Find where the given text appears and provide that cell's center as (X, Y) coordinate. 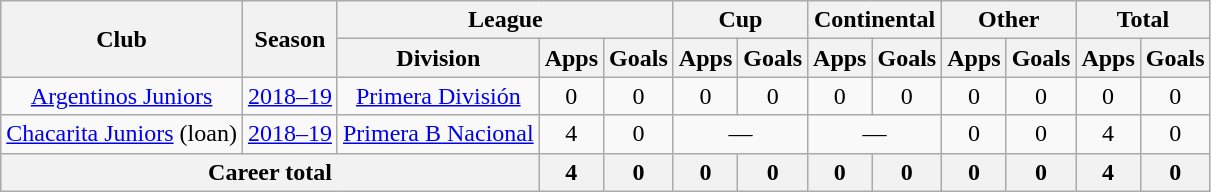
Chacarita Juniors (loan) (122, 134)
Other (1009, 20)
Total (1143, 20)
Continental (875, 20)
Division (438, 58)
Club (122, 39)
Argentinos Juniors (122, 96)
Season (290, 39)
Primera B Nacional (438, 134)
League (505, 20)
Primera División (438, 96)
Career total (270, 172)
Cup (740, 20)
